For the text-containing cell, return its midpoint in (X, Y) coordinate format. 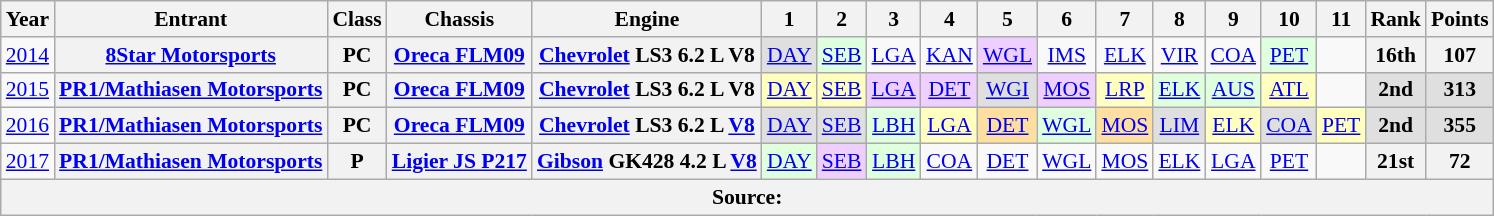
AUS (1233, 90)
Class (356, 19)
2014 (28, 55)
LIM (1179, 126)
8Star Motorsports (190, 55)
6 (1066, 19)
4 (950, 19)
ATL (1289, 90)
Year (28, 19)
2015 (28, 90)
2017 (28, 162)
313 (1460, 90)
KAN (950, 55)
16th (1396, 55)
2 (842, 19)
Points (1460, 19)
Ligier JS P217 (460, 162)
Source: (748, 197)
11 (1342, 19)
P (356, 162)
72 (1460, 162)
IMS (1066, 55)
107 (1460, 55)
1 (790, 19)
Entrant (190, 19)
Chassis (460, 19)
WGI (1008, 90)
Rank (1396, 19)
9 (1233, 19)
2016 (28, 126)
LRP (1124, 90)
5 (1008, 19)
8 (1179, 19)
Engine (647, 19)
355 (1460, 126)
10 (1289, 19)
VIR (1179, 55)
3 (893, 19)
21st (1396, 162)
7 (1124, 19)
Gibson GK428 4.2 L V8 (647, 162)
